Identify which cell holds the provided text, then report its [x, y] central coordinate. 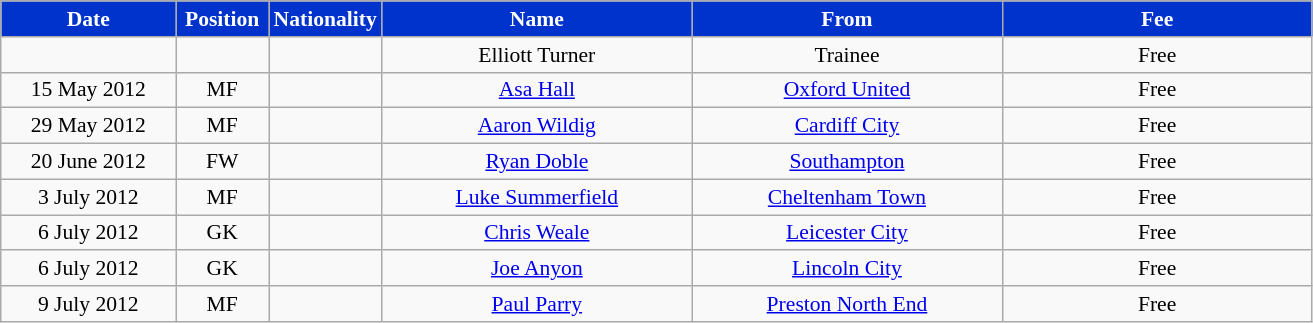
Luke Summerfield [537, 197]
Joe Anyon [537, 269]
Nationality [324, 19]
Oxford United [847, 90]
Trainee [847, 55]
Aaron Wildig [537, 126]
20 June 2012 [88, 162]
Cheltenham Town [847, 197]
Paul Parry [537, 304]
FW [222, 162]
15 May 2012 [88, 90]
Elliott Turner [537, 55]
Lincoln City [847, 269]
Ryan Doble [537, 162]
Chris Weale [537, 233]
Fee [1157, 19]
Position [222, 19]
29 May 2012 [88, 126]
From [847, 19]
Southampton [847, 162]
Leicester City [847, 233]
9 July 2012 [88, 304]
Cardiff City [847, 126]
Preston North End [847, 304]
Asa Hall [537, 90]
Date [88, 19]
3 July 2012 [88, 197]
Name [537, 19]
